Provide the [x, y] coordinate of the cell's center where the given text is located.  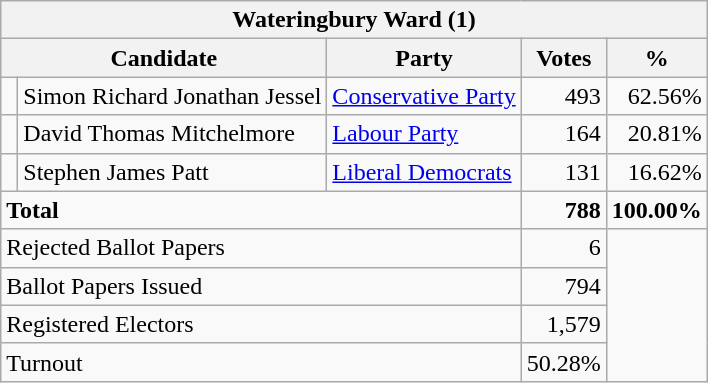
Votes [564, 58]
Total [261, 210]
Turnout [261, 362]
20.81% [656, 134]
Stephen James Patt [172, 172]
Rejected Ballot Papers [261, 248]
Wateringbury Ward (1) [354, 20]
Liberal Democrats [424, 172]
6 [564, 248]
Registered Electors [261, 324]
131 [564, 172]
493 [564, 96]
788 [564, 210]
% [656, 58]
Simon Richard Jonathan Jessel [172, 96]
50.28% [564, 362]
16.62% [656, 172]
794 [564, 286]
Ballot Papers Issued [261, 286]
62.56% [656, 96]
Candidate [164, 58]
1,579 [564, 324]
Party [424, 58]
100.00% [656, 210]
Labour Party [424, 134]
David Thomas Mitchelmore [172, 134]
Conservative Party [424, 96]
164 [564, 134]
